Output the [x, y] coordinate of the center of the cell containing the given text.  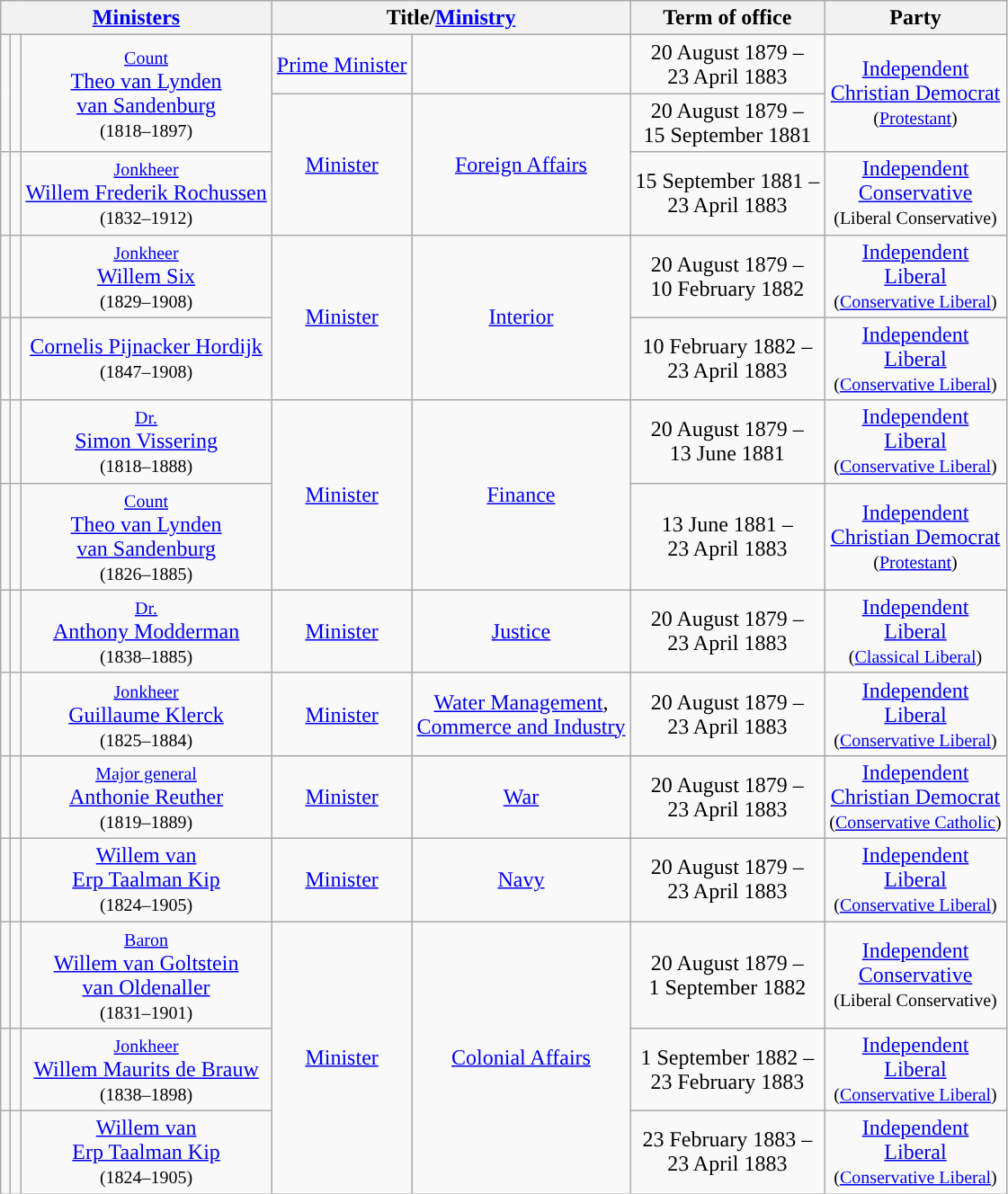
13 June 1881 – 23 April 1883 [727, 536]
War [522, 797]
Finance [522, 495]
Justice [522, 631]
20 August 1879 – 10 February 1882 [727, 276]
Prime Minister [342, 65]
Dr. Anthony Modderman (1838–1885) [146, 631]
20 August 1879 – 1 September 1882 [727, 975]
Count Theo van Lynden van Sandenburg (1826–1885) [146, 536]
Major general Anthonie Reuther (1819–1889) [146, 797]
Interior [522, 317]
Jonkheer Willem Six (1829–1908) [146, 276]
20 August 1879 – 15 September 1881 [727, 122]
Jonkheer Willem Maurits de Brauw (1838–1898) [146, 1070]
Independent Christian Democrat (Conservative Catholic) [915, 797]
Dr. Simon Vissering (1818–1888) [146, 441]
Independent Liberal (Classical Liberal) [915, 631]
15 September 1881 – 23 April 1883 [727, 193]
Count Theo van Lynden van Sandenburg (1818–1897) [146, 94]
Cornelis Pijnacker Hordijk (1847–1908) [146, 359]
Jonkheer Willem Frederik Rochussen (1832–1912) [146, 193]
Ministers [137, 18]
Foreign Affairs [522, 164]
Title/Ministry [451, 18]
20 August 1879 – 13 June 1881 [727, 441]
10 February 1882 – 23 April 1883 [727, 359]
Baron Willem van Goltstein van Oldenaller (1831–1901) [146, 975]
23 February 1883 – 23 April 1883 [727, 1153]
Water Management, Commerce and Industry [522, 714]
Jonkheer Guillaume Klerck (1825–1884) [146, 714]
1 September 1882 – 23 February 1883 [727, 1070]
Navy [522, 879]
Colonial Affairs [522, 1057]
Term of office [727, 18]
Party [915, 18]
